Extract the (x, y) coordinate from the center of the cell holding the provided text.  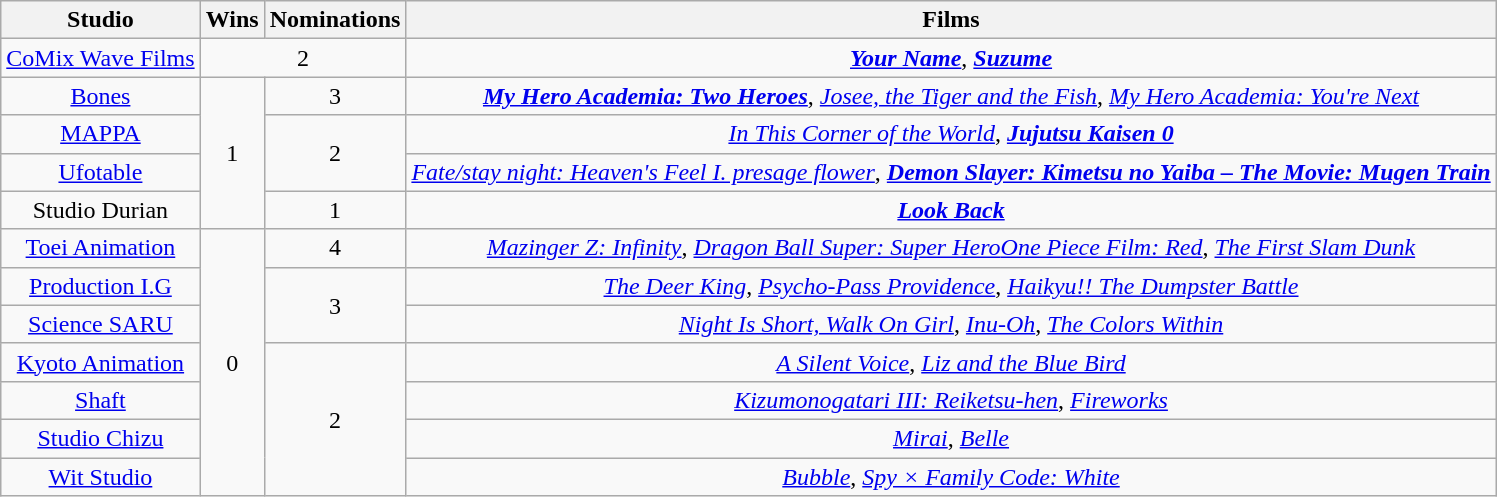
MAPPA (100, 134)
Films (951, 20)
0 (232, 362)
The Deer King, Psycho-Pass Providence, Haikyu!! The Dumpster Battle (951, 286)
Fate/stay night: Heaven's Feel I. presage flower, Demon Slayer: Kimetsu no Yaiba – The Movie: Mugen Train (951, 172)
CoMix Wave Films (100, 58)
Kyoto Animation (100, 362)
Your Name, Suzume (951, 58)
Wit Studio (100, 477)
Shaft (100, 400)
Bones (100, 96)
A Silent Voice, Liz and the Blue Bird (951, 362)
Nominations (335, 20)
In This Corner of the World, Jujutsu Kaisen 0 (951, 134)
Wins (232, 20)
Mazinger Z: Infinity, Dragon Ball Super: Super HeroOne Piece Film: Red, The First Slam Dunk (951, 248)
Science SARU (100, 324)
Toei Animation (100, 248)
Night Is Short, Walk On Girl, Inu-Oh, The Colors Within (951, 324)
My Hero Academia: Two Heroes, Josee, the Tiger and the Fish, My Hero Academia: You're Next (951, 96)
Studio (100, 20)
Mirai, Belle (951, 438)
4 (335, 248)
Ufotable (100, 172)
Kizumonogatari III: Reiketsu-hen, Fireworks (951, 400)
Studio Chizu (100, 438)
Production I.G (100, 286)
Bubble, Spy × Family Code: White (951, 477)
Studio Durian (100, 210)
Look Back (951, 210)
